Identify which cell holds the provided text, then report its (x, y) central coordinate. 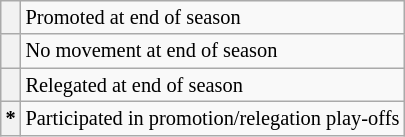
Relegated at end of season (213, 85)
* (11, 118)
Participated in promotion/relegation play-offs (213, 118)
No movement at end of season (213, 51)
Promoted at end of season (213, 17)
